Scan for the cell matching the given text and deliver its [x, y] coordinate at center. 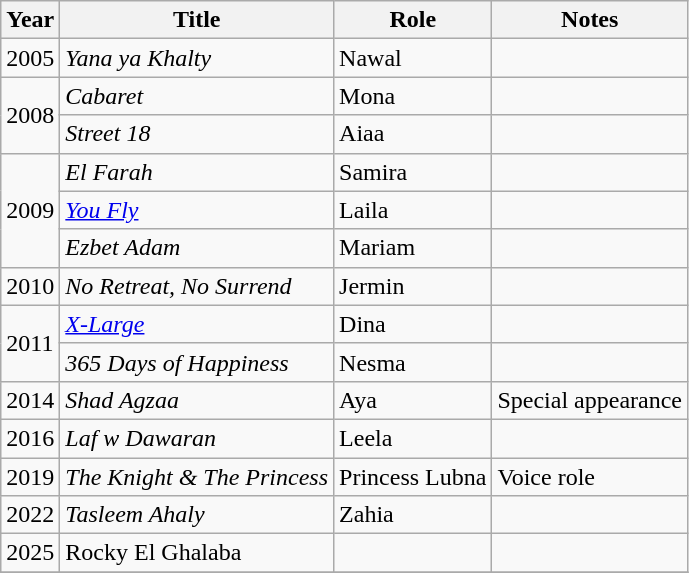
Laila [413, 210]
Leela [413, 438]
Year [30, 20]
Cabaret [197, 96]
Princess Lubna [413, 477]
Yana ya Khalty [197, 58]
Title [197, 20]
Shad Agzaa [197, 400]
El Farah [197, 172]
2019 [30, 477]
365 Days of Happiness [197, 362]
Notes [590, 20]
Mariam [413, 248]
Samira [413, 172]
You Fly [197, 210]
2005 [30, 58]
Voice role [590, 477]
No Retreat, No Surrend [197, 286]
2010 [30, 286]
2008 [30, 115]
Rocky El Ghalaba [197, 553]
Tasleem Ahaly [197, 515]
2025 [30, 553]
Mona [413, 96]
2016 [30, 438]
X-Large [197, 324]
Dina [413, 324]
Street 18 [197, 134]
Nawal [413, 58]
The Knight & The Princess [197, 477]
Nesma [413, 362]
Ezbet Adam [197, 248]
Laf w Dawaran [197, 438]
2014 [30, 400]
Jermin [413, 286]
2009 [30, 210]
2022 [30, 515]
Aya [413, 400]
Special appearance [590, 400]
Aiaa [413, 134]
2011 [30, 343]
Zahia [413, 515]
Role [413, 20]
